Locate the cell with the specified text and output its (x, y) center coordinate. 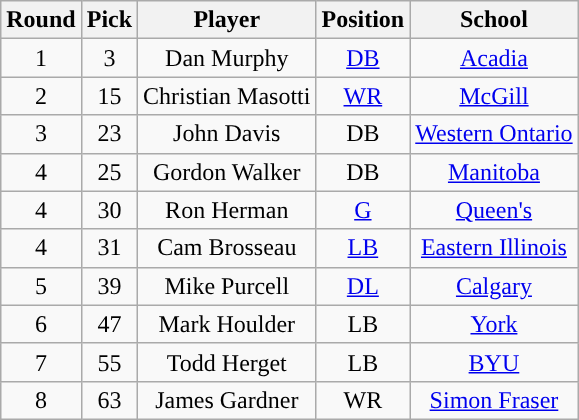
Gordon Walker (227, 172)
2 (41, 96)
5 (41, 286)
Acadia (494, 58)
McGill (494, 96)
Pick (109, 20)
G (363, 210)
Cam Brosseau (227, 248)
47 (109, 324)
15 (109, 96)
39 (109, 286)
York (494, 324)
Todd Herget (227, 362)
School (494, 20)
Manitoba (494, 172)
DL (363, 286)
23 (109, 134)
31 (109, 248)
Round (41, 20)
BYU (494, 362)
John Davis (227, 134)
Mike Purcell (227, 286)
Eastern Illinois (494, 248)
James Gardner (227, 400)
Player (227, 20)
6 (41, 324)
Christian Masotti (227, 96)
7 (41, 362)
30 (109, 210)
Queen's (494, 210)
Calgary (494, 286)
Ron Herman (227, 210)
Dan Murphy (227, 58)
1 (41, 58)
Western Ontario (494, 134)
Mark Houlder (227, 324)
Simon Fraser (494, 400)
8 (41, 400)
63 (109, 400)
55 (109, 362)
25 (109, 172)
Position (363, 20)
